Locate the cell with the specified text and output its (X, Y) center coordinate. 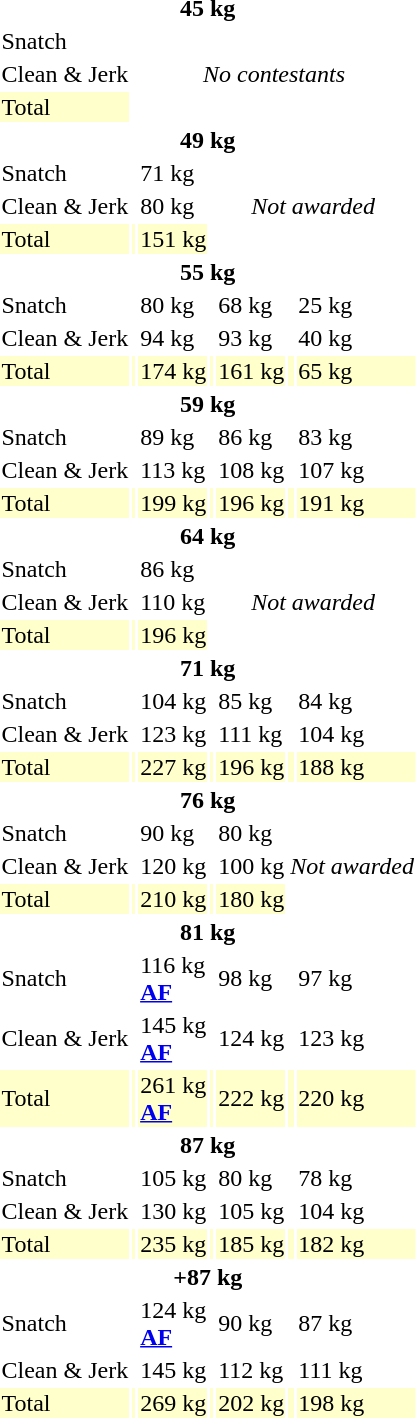
261 kgAF (174, 1098)
198 kg (356, 1403)
235 kg (174, 1244)
68 kg (252, 305)
151 kg (174, 239)
161 kg (252, 371)
+87 kg (208, 1277)
97 kg (356, 978)
40 kg (356, 338)
120 kg (174, 866)
185 kg (252, 1244)
110 kg (174, 602)
124 kg (252, 1038)
202 kg (252, 1403)
84 kg (356, 701)
113 kg (174, 470)
81 kg (208, 932)
145 kgAF (174, 1038)
76 kg (208, 800)
59 kg (208, 404)
85 kg (252, 701)
98 kg (252, 978)
199 kg (174, 503)
174 kg (174, 371)
116 kgAF (174, 978)
78 kg (356, 1178)
108 kg (252, 470)
210 kg (174, 899)
64 kg (208, 536)
180 kg (252, 899)
112 kg (252, 1370)
227 kg (174, 767)
188 kg (356, 767)
89 kg (174, 437)
124 kgAF (174, 1324)
55 kg (208, 272)
220 kg (356, 1098)
145 kg (174, 1370)
93 kg (252, 338)
100 kg (252, 866)
No contestants (274, 74)
130 kg (174, 1211)
269 kg (174, 1403)
94 kg (174, 338)
222 kg (252, 1098)
49 kg (208, 140)
107 kg (356, 470)
191 kg (356, 503)
83 kg (356, 437)
182 kg (356, 1244)
65 kg (356, 371)
25 kg (356, 305)
